Scan for the cell matching the given text and deliver its [X, Y] coordinate at center. 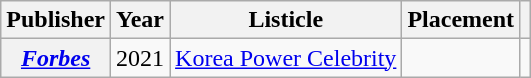
Publisher [56, 20]
Korea Power Celebrity [286, 58]
Listicle [286, 20]
Forbes [56, 58]
2021 [140, 58]
Year [140, 20]
Placement [461, 20]
